Detect which cell encompasses the target text, then output its [X, Y] center coordinate. 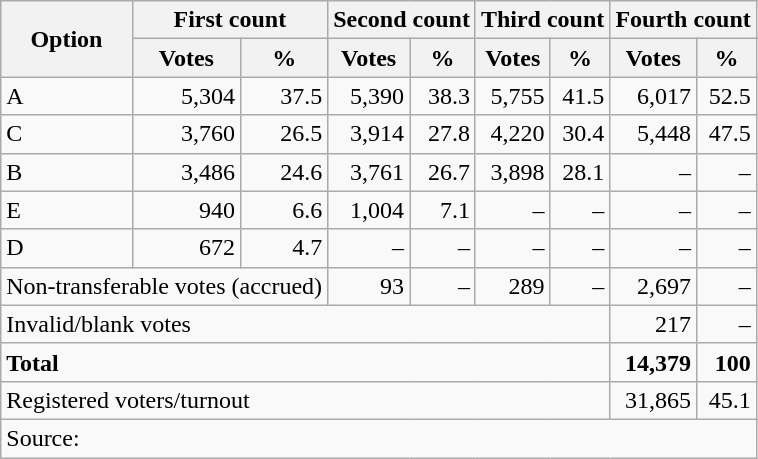
3,914 [369, 134]
26.5 [284, 134]
940 [186, 210]
7.1 [443, 210]
6,017 [654, 96]
A [66, 96]
14,379 [654, 362]
4.7 [284, 248]
217 [654, 324]
30.4 [580, 134]
Registered voters/turnout [306, 400]
5,390 [369, 96]
26.7 [443, 172]
6.6 [284, 210]
27.8 [443, 134]
Third count [542, 20]
2,697 [654, 286]
52.5 [727, 96]
Total [306, 362]
1,004 [369, 210]
5,755 [512, 96]
37.5 [284, 96]
Fourth count [683, 20]
28.1 [580, 172]
D [66, 248]
Invalid/blank votes [306, 324]
41.5 [580, 96]
38.3 [443, 96]
3,761 [369, 172]
672 [186, 248]
E [66, 210]
Non-transferable votes (accrued) [164, 286]
5,448 [654, 134]
Option [66, 39]
45.1 [727, 400]
First count [230, 20]
24.6 [284, 172]
Second count [402, 20]
31,865 [654, 400]
5,304 [186, 96]
Source: [379, 438]
B [66, 172]
100 [727, 362]
47.5 [727, 134]
3,898 [512, 172]
3,486 [186, 172]
289 [512, 286]
C [66, 134]
3,760 [186, 134]
93 [369, 286]
4,220 [512, 134]
